Extract the (X, Y) coordinate from the center of the cell holding the provided text.  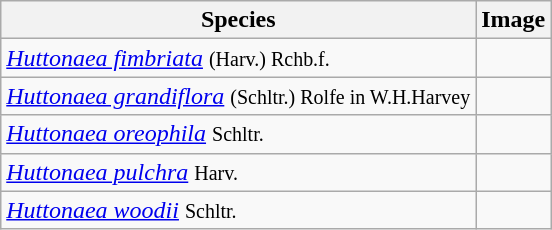
Huttonaea oreophila Schltr. (238, 134)
Huttonaea woodii Schltr. (238, 210)
Huttonaea fimbriata (Harv.) Rchb.f. (238, 58)
Image (514, 20)
Species (238, 20)
Huttonaea grandiflora (Schltr.) Rolfe in W.H.Harvey (238, 96)
Huttonaea pulchra Harv. (238, 172)
